Scan for the cell matching the given text and deliver its [X, Y] coordinate at center. 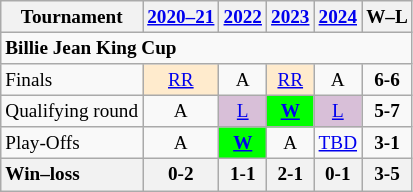
2023 [291, 17]
2-1 [291, 175]
Tournament [72, 17]
1-1 [243, 175]
0-2 [181, 175]
Qualifying round [72, 111]
Play-Offs [72, 143]
2022 [243, 17]
5-7 [388, 111]
TBD [338, 143]
2020–21 [181, 17]
0-1 [338, 175]
6-6 [388, 80]
W–L [388, 17]
3-5 [388, 175]
Billie Jean King Cup [207, 48]
3-1 [388, 143]
2024 [338, 17]
Win–loss [72, 175]
Finals [72, 80]
